Provide the [X, Y] coordinate of the cell's center where the given text is located.  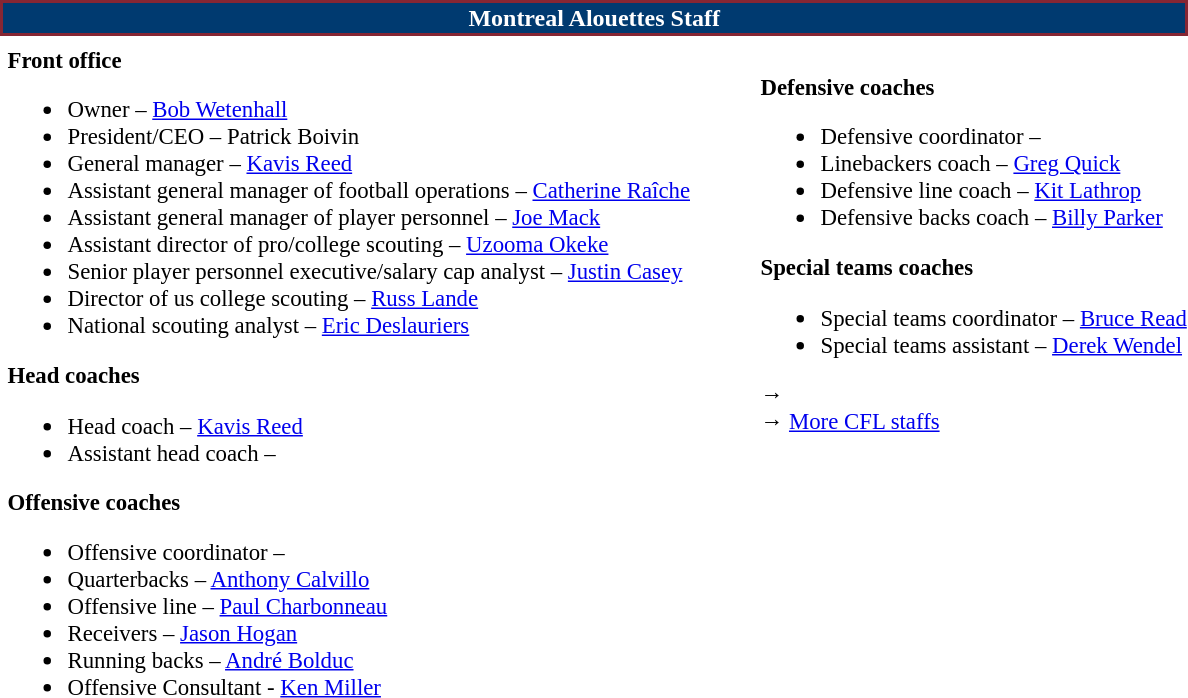
Montreal Alouettes Staff [594, 18]
